Pinpoint the cell where the given text exists, returning its [x, y] midpoint coordinate. 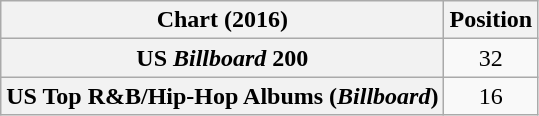
Chart (2016) [222, 20]
US Top R&B/Hip-Hop Albums (Billboard) [222, 96]
32 [491, 58]
US Billboard 200 [222, 58]
Position [491, 20]
16 [491, 96]
